Search for the cell housing the specified text and yield its [x, y] center coordinate. 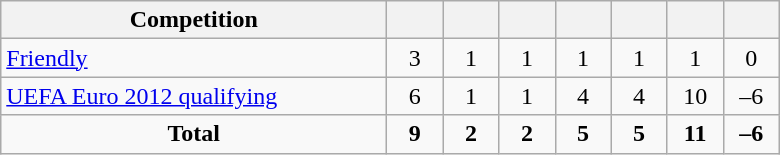
UEFA Euro 2012 qualifying [194, 96]
9 [415, 134]
10 [695, 96]
6 [415, 96]
3 [415, 58]
Friendly [194, 58]
11 [695, 134]
0 [751, 58]
Competition [194, 20]
Total [194, 134]
